Pinpoint the cell where the given text exists, returning its [x, y] midpoint coordinate. 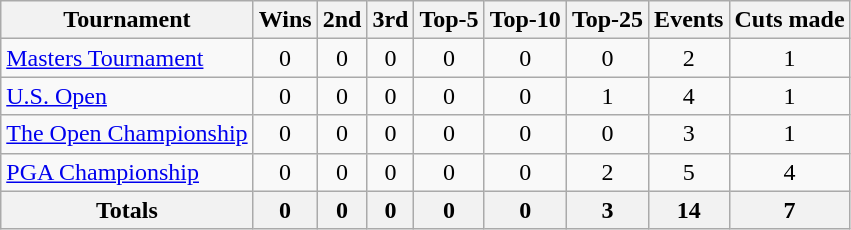
Wins [285, 20]
U.S. Open [127, 96]
Tournament [127, 20]
5 [689, 172]
Top-10 [525, 20]
The Open Championship [127, 134]
Cuts made [790, 20]
PGA Championship [127, 172]
3rd [390, 20]
14 [689, 210]
7 [790, 210]
Top-5 [449, 20]
Top-25 [607, 20]
Totals [127, 210]
2nd [342, 20]
Masters Tournament [127, 58]
Events [689, 20]
